Provide the [x, y] coordinate of the cell's center where the given text is located.  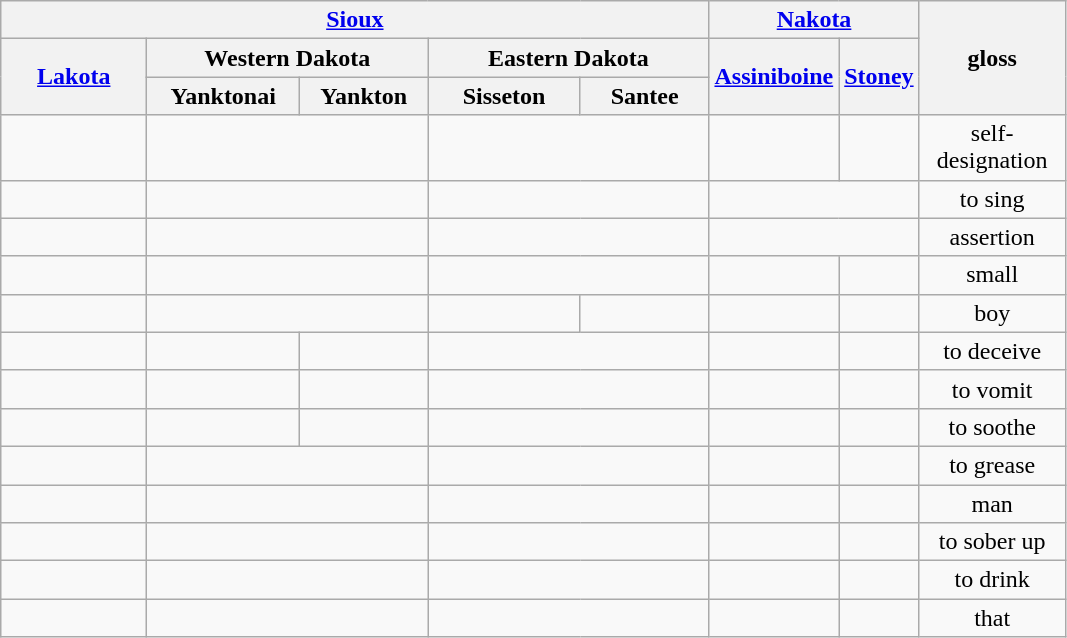
Assiniboine [774, 77]
Lakota [74, 77]
Eastern Dakota [568, 58]
Stoney [879, 77]
Yankton [364, 96]
gloss [992, 58]
small [992, 275]
Sisseton [504, 96]
that [992, 618]
to sober up [992, 542]
to sing [992, 199]
to grease [992, 465]
to soothe [992, 427]
self-designation [992, 148]
assertion [992, 237]
Sioux [355, 20]
Yanktonai [224, 96]
man [992, 503]
boy [992, 313]
Nakota [814, 20]
to vomit [992, 389]
to drink [992, 580]
Western Dakota [288, 58]
to deceive [992, 351]
Santee [644, 96]
